Output the (X, Y) coordinate of the center of the cell containing the given text.  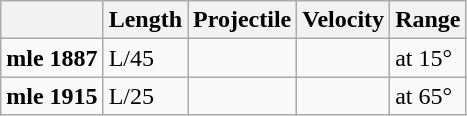
mle 1915 (52, 96)
Projectile (242, 20)
Length (145, 20)
Range (428, 20)
Velocity (344, 20)
at 65° (428, 96)
L/45 (145, 58)
at 15° (428, 58)
mle 1887 (52, 58)
L/25 (145, 96)
